Output the [X, Y] coordinate of the center of the cell containing the given text.  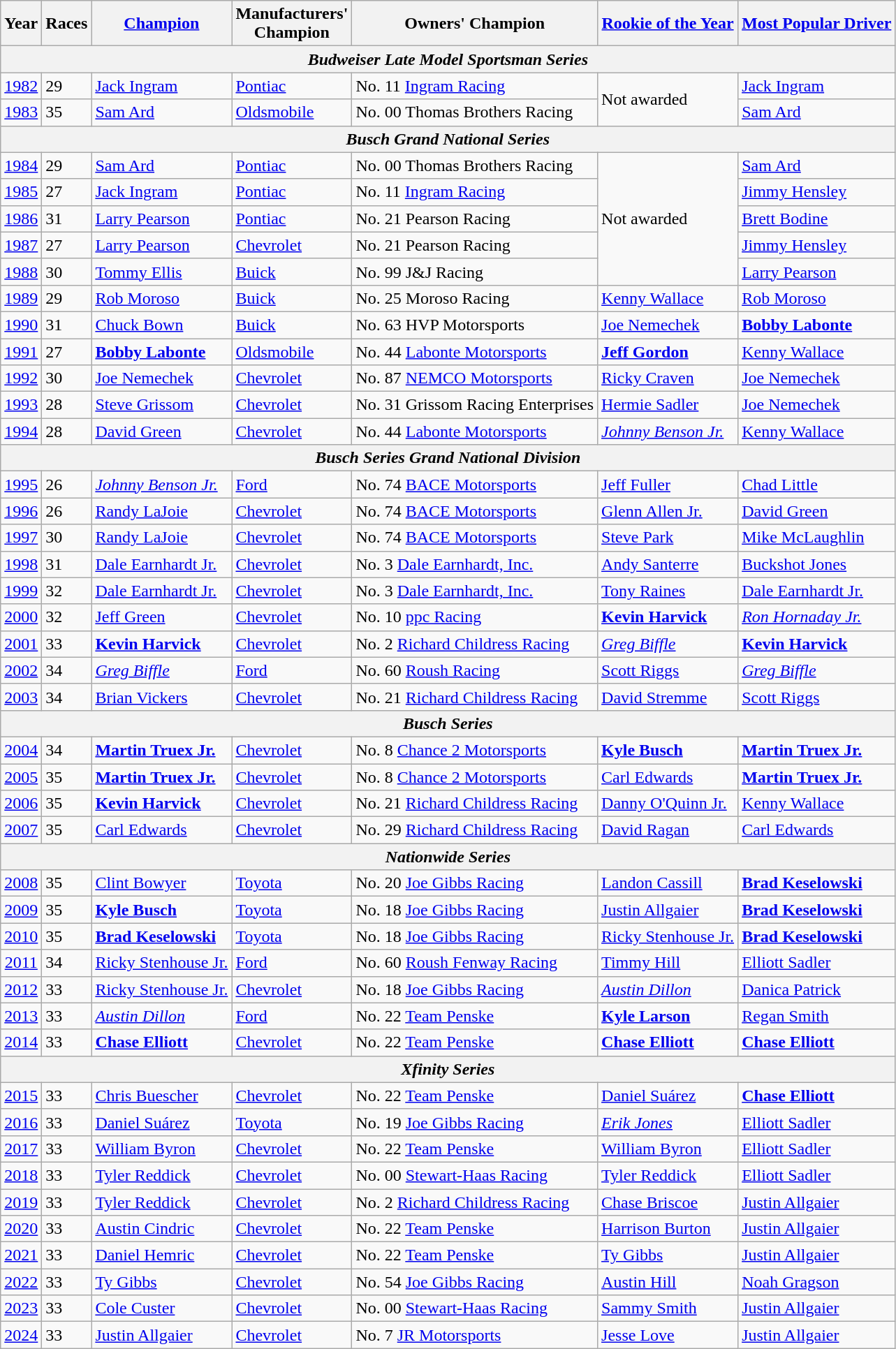
2008 [21, 883]
No. 7 JR Motorsports [475, 1335]
Budweiser Late Model Sportsman Series [448, 59]
Landon Cassill [668, 883]
Austin Cindric [162, 1229]
Most Popular Driver [817, 24]
1987 [21, 245]
Cole Custer [162, 1309]
1999 [21, 591]
Buckshot Jones [817, 564]
Chase Briscoe [668, 1202]
Steve Park [668, 538]
Busch Grand National Series [448, 139]
2020 [21, 1229]
Rookie of the Year [668, 24]
Sammy Smith [668, 1309]
1992 [21, 378]
David Stremme [668, 697]
2013 [21, 1016]
1990 [21, 325]
Races [67, 24]
No. 87 NEMCO Motorsports [475, 378]
2024 [21, 1335]
2003 [21, 697]
Jeff Gordon [668, 351]
Brian Vickers [162, 697]
2002 [21, 670]
1984 [21, 165]
2005 [21, 777]
Regan Smith [817, 1016]
2004 [21, 750]
Mike McLaughlin [817, 538]
1982 [21, 86]
2011 [21, 963]
Owners' Champion [475, 24]
2006 [21, 804]
Busch Series [448, 723]
Glenn Allen Jr. [668, 511]
Noah Gragson [817, 1282]
1994 [21, 432]
Danny O'Quinn Jr. [668, 804]
2000 [21, 617]
1995 [21, 485]
Jeff Green [162, 617]
No. 25 Moroso Racing [475, 298]
1991 [21, 351]
2016 [21, 1122]
1986 [21, 219]
Harrison Burton [668, 1229]
No. 20 Joe Gibbs Racing [475, 883]
Andy Santerre [668, 564]
1985 [21, 192]
Austin Hill [668, 1282]
2019 [21, 1202]
Ron Hornaday Jr. [817, 617]
Timmy Hill [668, 963]
1993 [21, 405]
1996 [21, 511]
2015 [21, 1096]
Chuck Bown [162, 325]
No. 60 Roush Fenway Racing [475, 963]
No. 29 Richard Childress Racing [475, 830]
2012 [21, 989]
No. 31 Grissom Racing Enterprises [475, 405]
Erik Jones [668, 1122]
No. 60 Roush Racing [475, 670]
Manufacturers'Champion [292, 24]
No. 19 Joe Gibbs Racing [475, 1122]
2018 [21, 1175]
Brett Bodine [817, 219]
Xfinity Series [448, 1069]
2014 [21, 1042]
Hermie Sadler [668, 405]
2017 [21, 1149]
2023 [21, 1309]
No. 10 ppc Racing [475, 617]
David Ragan [668, 830]
Tommy Ellis [162, 272]
Ricky Craven [668, 378]
Clint Bowyer [162, 883]
1998 [21, 564]
1988 [21, 272]
Danica Patrick [817, 989]
Nationwide Series [448, 857]
2009 [21, 910]
2010 [21, 936]
Jesse Love [668, 1335]
Kyle Larson [668, 1016]
1989 [21, 298]
Year [21, 24]
Chad Little [817, 485]
Steve Grissom [162, 405]
2001 [21, 644]
1983 [21, 112]
2021 [21, 1255]
Busch Series Grand National Division [448, 458]
No. 99 J&J Racing [475, 272]
Daniel Hemric [162, 1255]
No. 54 Joe Gibbs Racing [475, 1282]
Jeff Fuller [668, 485]
1997 [21, 538]
2022 [21, 1282]
Champion [162, 24]
Chris Buescher [162, 1096]
2007 [21, 830]
Tony Raines [668, 591]
No. 63 HVP Motorsports [475, 325]
